Scan for the cell matching the given text and deliver its (x, y) coordinate at center. 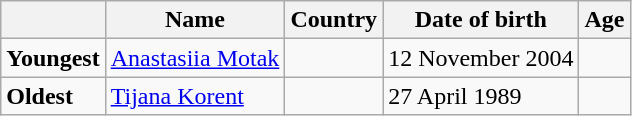
12 November 2004 (481, 58)
27 April 1989 (481, 96)
Anastasiia Motak (195, 58)
Tijana Korent (195, 96)
Name (195, 20)
Age (604, 20)
Youngest (53, 58)
Date of birth (481, 20)
Country (334, 20)
Oldest (53, 96)
